Output the (X, Y) coordinate of the center of the cell containing the given text.  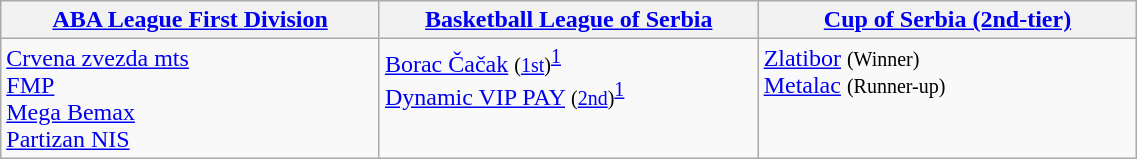
Crvena zvezda mtsFMPMega BemaxPartizan NIS (190, 98)
Zlatibor (Winner)Metalac (Runner-up) (948, 98)
Cup of Serbia (2nd-tier) (948, 20)
Basketball League of Serbia (568, 20)
ABA League First Division (190, 20)
Borac Čačak (1st)1Dynamic VIP PAY (2nd)1 (568, 98)
